Detect which cell encompasses the target text, then output its (x, y) center coordinate. 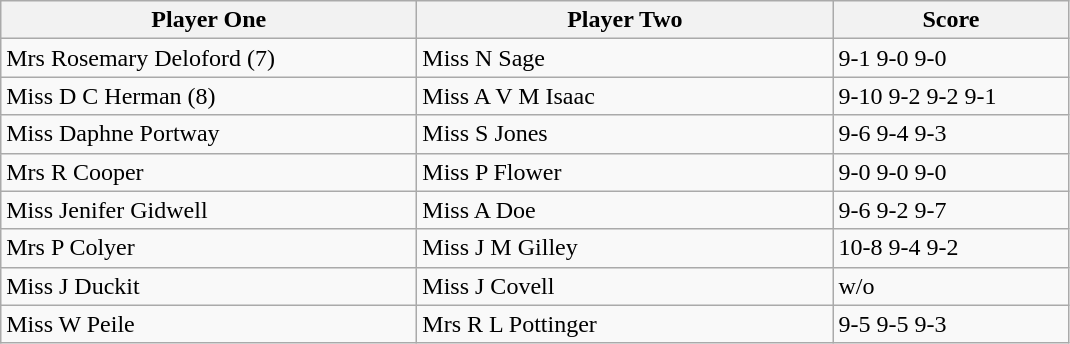
Miss J Duckit (209, 286)
Miss J Covell (625, 286)
Mrs R L Pottinger (625, 324)
9-6 9-2 9-7 (951, 210)
9-5 9-5 9-3 (951, 324)
Mrs R Cooper (209, 172)
Miss A Doe (625, 210)
9-1 9-0 9-0 (951, 58)
Mrs P Colyer (209, 248)
Miss D C Herman (8) (209, 96)
9-0 9-0 9-0 (951, 172)
Miss P Flower (625, 172)
Miss W Peile (209, 324)
Miss J M Gilley (625, 248)
Score (951, 20)
Player One (209, 20)
Miss Daphne Portway (209, 134)
Mrs Rosemary Deloford (7) (209, 58)
Miss N Sage (625, 58)
9-10 9-2 9-2 9-1 (951, 96)
10-8 9-4 9-2 (951, 248)
Miss A V M Isaac (625, 96)
Player Two (625, 20)
w/o (951, 286)
Miss S Jones (625, 134)
9-6 9-4 9-3 (951, 134)
Miss Jenifer Gidwell (209, 210)
